Determine the [x, y] coordinate at the center of the cell enclosing the given text.  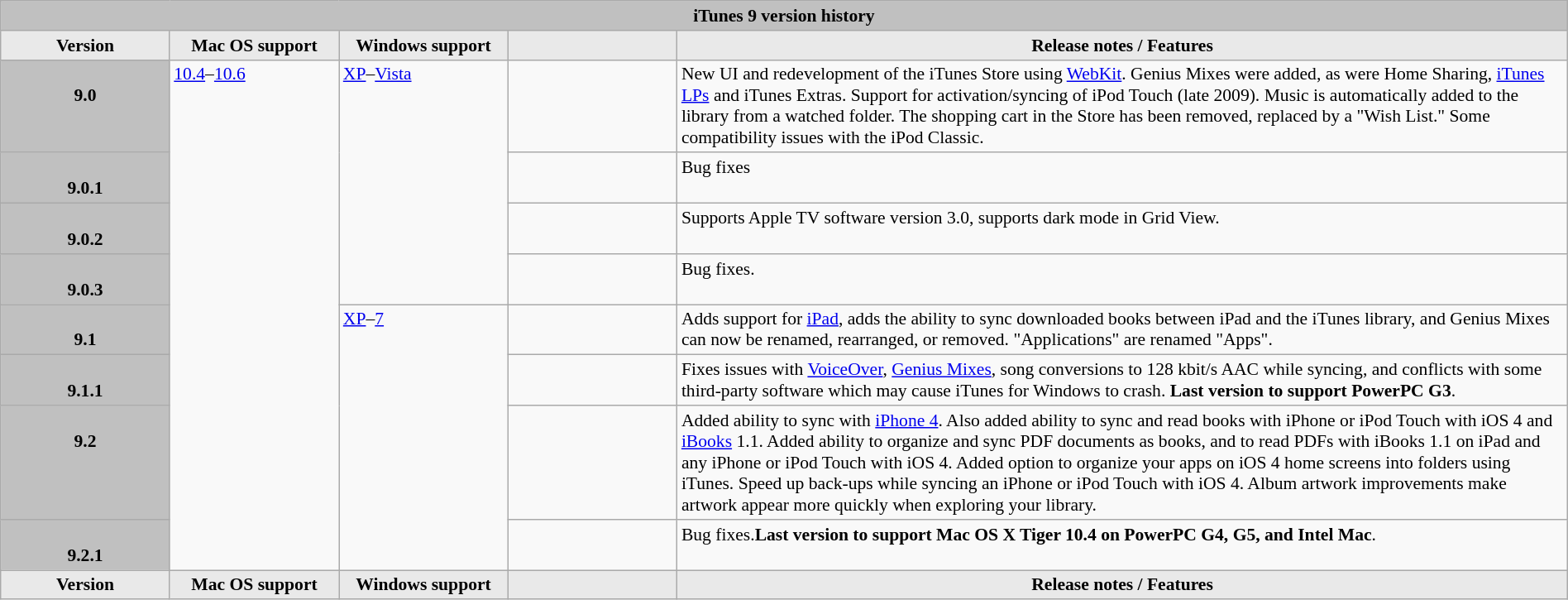
XP–Vista [423, 182]
10.4–10.6 [255, 314]
iTunes 9 version history [784, 16]
9.2.1 [86, 545]
9.0.2 [86, 228]
9.0.3 [86, 280]
9.0 [86, 106]
9.1.1 [86, 381]
9.2 [86, 463]
9.1 [86, 329]
Supports Apple TV software version 3.0, supports dark mode in Grid View. [1122, 228]
Bug fixes [1122, 179]
Bug fixes.Last version to support Mac OS X Tiger 10.4 on PowerPC G4, G5, and Intel Mac. [1122, 545]
9.0.1 [86, 179]
XP–7 [423, 437]
Bug fixes. [1122, 280]
